Scan for the cell matching the given text and deliver its (X, Y) coordinate at center. 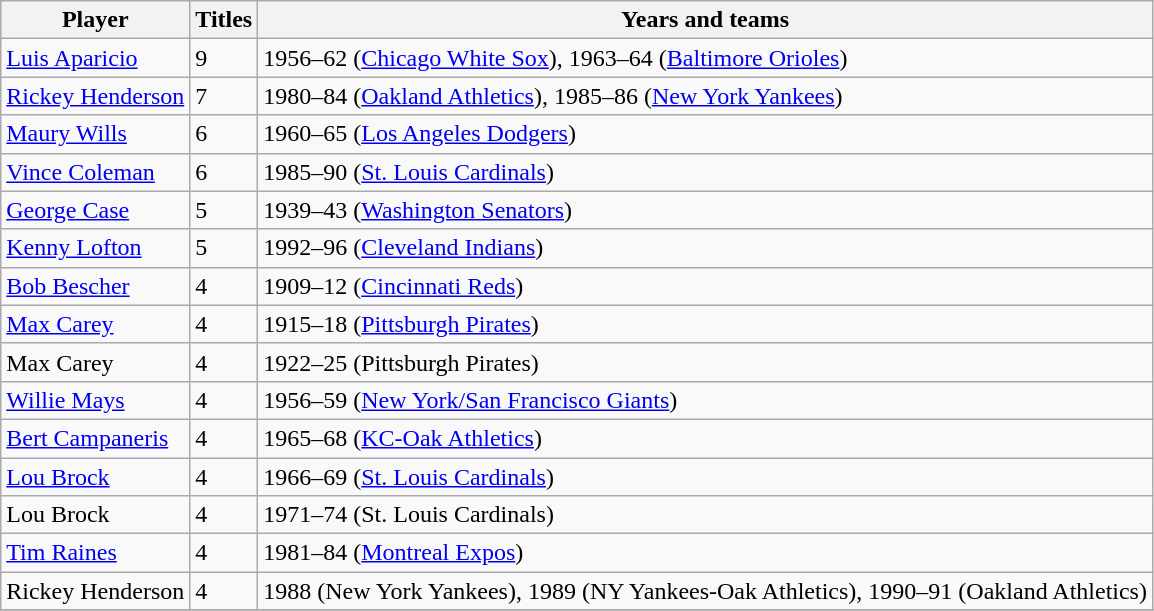
Bob Bescher (96, 286)
Maury Wills (96, 134)
1971–74 (St. Louis Cardinals) (706, 515)
7 (224, 96)
1965–68 (KC-Oak Athletics) (706, 438)
1915–18 (Pittsburgh Pirates) (706, 324)
Vince Coleman (96, 172)
Bert Campaneris (96, 438)
Luis Aparicio (96, 58)
George Case (96, 210)
1960–65 (Los Angeles Dodgers) (706, 134)
Tim Raines (96, 553)
1956–62 (Chicago White Sox), 1963–64 (Baltimore Orioles) (706, 58)
Willie Mays (96, 400)
1992–96 (Cleveland Indians) (706, 248)
1939–43 (Washington Senators) (706, 210)
1909–12 (Cincinnati Reds) (706, 286)
Kenny Lofton (96, 248)
Titles (224, 20)
1922–25 (Pittsburgh Pirates) (706, 362)
1980–84 (Oakland Athletics), 1985–86 (New York Yankees) (706, 96)
Player (96, 20)
1988 (New York Yankees), 1989 (NY Yankees-Oak Athletics), 1990–91 (Oakland Athletics) (706, 591)
1966–69 (St. Louis Cardinals) (706, 477)
1981–84 (Montreal Expos) (706, 553)
9 (224, 58)
1985–90 (St. Louis Cardinals) (706, 172)
Years and teams (706, 20)
1956–59 (New York/San Francisco Giants) (706, 400)
